Find where the given text appears and provide that cell's center as (X, Y) coordinate. 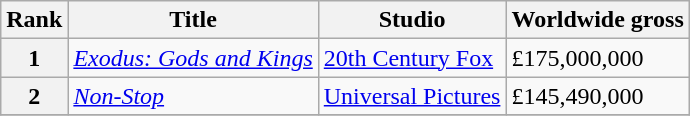
1 (34, 58)
Title (193, 20)
Universal Pictures (412, 96)
Worldwide gross (598, 20)
Rank (34, 20)
£175,000,000 (598, 58)
20th Century Fox (412, 58)
2 (34, 96)
Studio (412, 20)
Exodus: Gods and Kings (193, 58)
£145,490,000 (598, 96)
Non-Stop (193, 96)
